Identify which cell holds the provided text, then report its [X, Y] central coordinate. 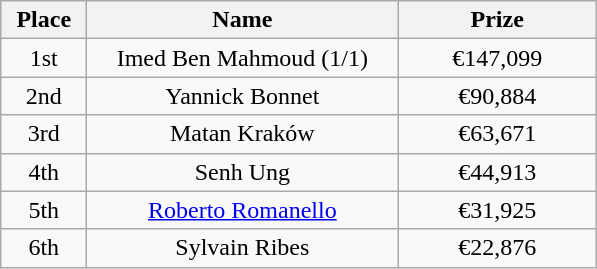
€63,671 [498, 134]
4th [44, 172]
Name [242, 20]
Prize [498, 20]
€44,913 [498, 172]
Senh Ung [242, 172]
€31,925 [498, 210]
2nd [44, 96]
Imed Ben Mahmoud (1/1) [242, 58]
€90,884 [498, 96]
Matan Kraków [242, 134]
5th [44, 210]
1st [44, 58]
€22,876 [498, 248]
3rd [44, 134]
€147,099 [498, 58]
Yannick Bonnet [242, 96]
Sylvain Ribes [242, 248]
Place [44, 20]
Roberto Romanello [242, 210]
6th [44, 248]
